From the cell containing the given text, extract its center point as [X, Y] coordinate. 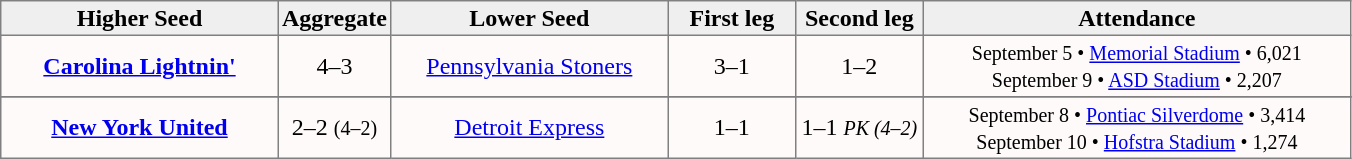
September 8 • Pontiac Silverdome • 3,414September 10 • Hofstra Stadium • 1,274 [1137, 128]
3–1 [732, 66]
2–2 (4–2) [334, 128]
Higher Seed [140, 18]
September 5 • Memorial Stadium • 6,021September 9 • ASD Stadium • 2,207 [1137, 66]
1–1 PK (4–2) [860, 128]
New York United [140, 128]
Second leg [860, 18]
Aggregate [334, 18]
4–3 [334, 66]
First leg [732, 18]
Carolina Lightnin' [140, 66]
Lower Seed [530, 18]
Attendance [1137, 18]
Pennsylvania Stoners [530, 66]
1–2 [860, 66]
1–1 [732, 128]
Detroit Express [530, 128]
